Extract the (x, y) coordinate from the center of the cell holding the provided text.  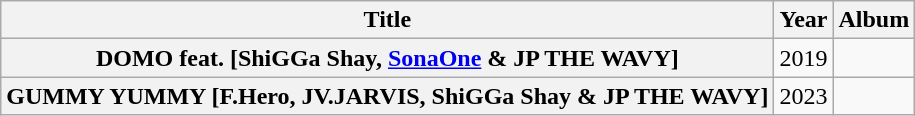
GUMMY YUMMY [F.Hero, JV.JARVIS, ShiGGa Shay & JP THE WAVY] (388, 96)
Title (388, 20)
2023 (804, 96)
DOMO feat. [ShiGGa Shay, SonaOne & JP THE WAVY] (388, 58)
Year (804, 20)
Album (874, 20)
2019 (804, 58)
